Extract the (x, y) coordinate from the center of the cell holding the provided text.  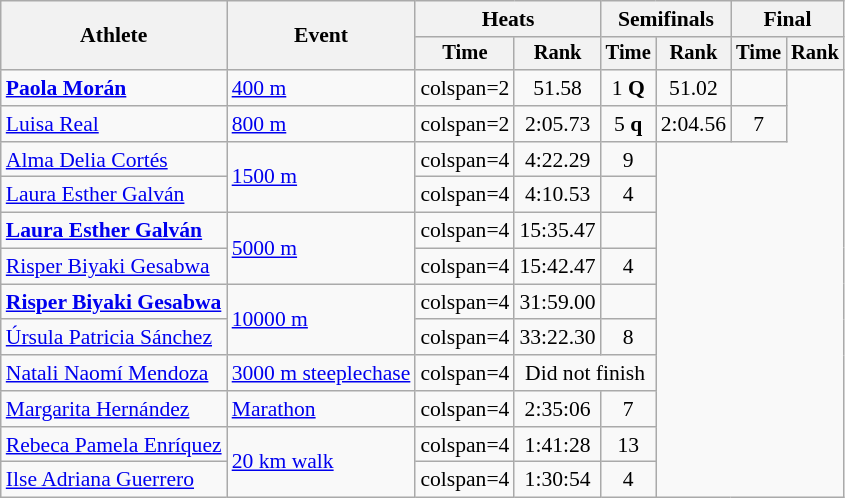
800 m (322, 124)
1:30:54 (557, 480)
Event (322, 36)
Heats (508, 19)
Marathon (322, 409)
15:42.47 (557, 267)
Alma Delia Cortés (114, 160)
2:35:06 (557, 409)
400 m (322, 88)
Semifinals (666, 19)
1 Q (628, 88)
Rebeca Pamela Enríquez (114, 445)
Ilse Adriana Guerrero (114, 480)
2:04.56 (694, 124)
2:05.73 (557, 124)
15:35.47 (557, 231)
51.02 (694, 88)
9 (628, 160)
33:22.30 (557, 338)
31:59.00 (557, 302)
Natali Naomí Mendoza (114, 373)
8 (628, 338)
4:10.53 (557, 195)
Final (787, 19)
1500 m (322, 178)
Margarita Hernández (114, 409)
3000 m steeplechase (322, 373)
Úrsula Patricia Sánchez (114, 338)
20 km walk (322, 462)
Did not finish (584, 373)
13 (628, 445)
51.58 (557, 88)
10000 m (322, 320)
4:22.29 (557, 160)
5000 m (322, 248)
Paola Morán (114, 88)
1:41:28 (557, 445)
5 q (628, 124)
Athlete (114, 36)
Luisa Real (114, 124)
